Return the (x, y) coordinate for the center point of the cell that contains the specified text.  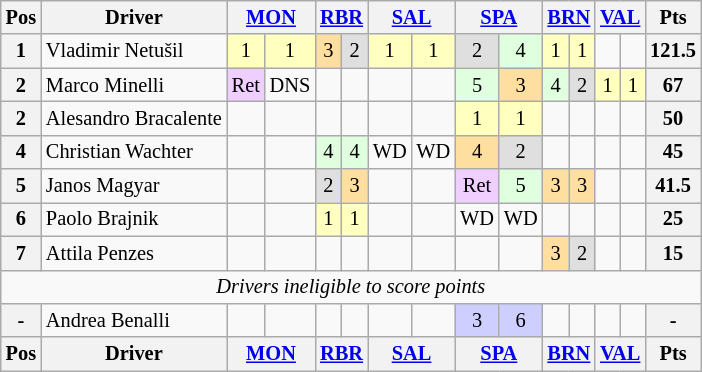
7 (21, 253)
45 (673, 152)
41.5 (673, 186)
Marco Minelli (134, 85)
Christian Wachter (134, 152)
25 (673, 219)
Janos Magyar (134, 186)
67 (673, 85)
Andrea Benalli (134, 320)
Vladimir Netušil (134, 51)
Attila Penzes (134, 253)
Paolo Brajnik (134, 219)
50 (673, 118)
Drivers ineligible to score points (351, 287)
15 (673, 253)
Alesandro Bracalente (134, 118)
DNS (290, 85)
121.5 (673, 51)
